Capture the cell that displays the provided text and extract its (x, y) central coordinate. 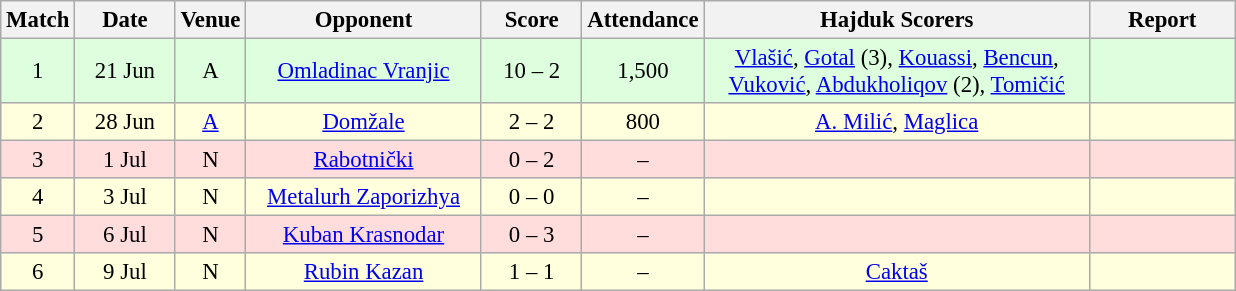
3 (38, 160)
5 (38, 235)
A. Milić, Maglica (897, 122)
Kuban Krasnodar (364, 235)
28 Jun (126, 122)
Date (126, 20)
0 – 3 (532, 235)
Vlašić, Gotal (3), Kouassi, Bencun, Vuković, Abdukholiqov (2), Tomičić (897, 72)
Metalurh Zaporizhya (364, 197)
1,500 (643, 72)
Report (1162, 20)
10 – 2 (532, 72)
0 – 0 (532, 197)
21 Jun (126, 72)
1 Jul (126, 160)
4 (38, 197)
800 (643, 122)
Omladinac Vranjic (364, 72)
0 – 2 (532, 160)
Attendance (643, 20)
Hajduk Scorers (897, 20)
Match (38, 20)
2 – 2 (532, 122)
3 Jul (126, 197)
Domžale (364, 122)
Opponent (364, 20)
2 (38, 122)
1 (38, 72)
6 Jul (126, 235)
Score (532, 20)
Venue (210, 20)
Rabotnički (364, 160)
